Find where the given text appears and provide that cell's center as [X, Y] coordinate. 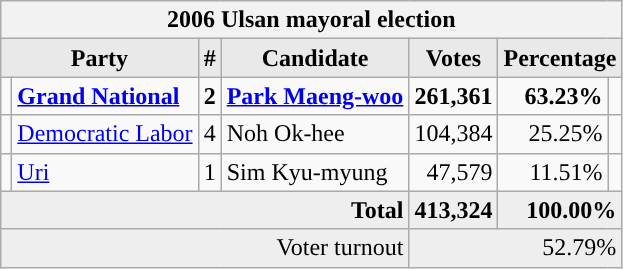
Voter turnout [205, 248]
4 [210, 134]
Grand National [105, 96]
25.25% [553, 134]
2006 Ulsan mayoral election [312, 20]
# [210, 58]
Noh Ok-hee [315, 134]
11.51% [553, 172]
261,361 [454, 96]
Votes [454, 58]
Uri [105, 172]
63.23% [553, 96]
104,384 [454, 134]
Party [100, 58]
52.79% [516, 248]
Sim Kyu-myung [315, 172]
Candidate [315, 58]
Total [205, 210]
100.00% [560, 210]
1 [210, 172]
47,579 [454, 172]
Percentage [560, 58]
Park Maeng-woo [315, 96]
Democratic Labor [105, 134]
2 [210, 96]
413,324 [454, 210]
